Return the [x, y] coordinate for the center point of the cell that contains the specified text.  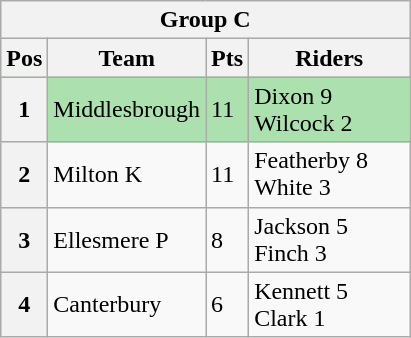
3 [24, 240]
Pts [228, 58]
Team [127, 58]
Ellesmere P [127, 240]
6 [228, 304]
Group C [206, 20]
Milton K [127, 174]
Featherby 8White 3 [330, 174]
Pos [24, 58]
8 [228, 240]
Middlesbrough [127, 110]
Kennett 5Clark 1 [330, 304]
Riders [330, 58]
4 [24, 304]
Dixon 9Wilcock 2 [330, 110]
Canterbury [127, 304]
Jackson 5Finch 3 [330, 240]
2 [24, 174]
1 [24, 110]
